Scan for the cell matching the given text and deliver its [x, y] coordinate at center. 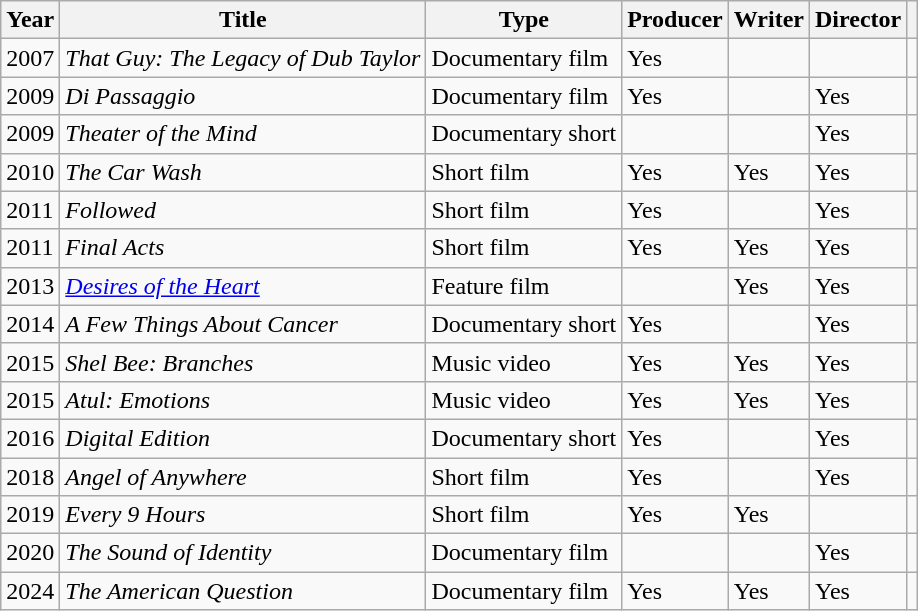
Atul: Emotions [243, 400]
The Car Wash [243, 172]
Every 9 Hours [243, 515]
Theater of the Mind [243, 134]
2013 [30, 286]
Di Passaggio [243, 96]
Feature film [524, 286]
Angel of Anywhere [243, 477]
The American Question [243, 591]
Shel Bee: Branches [243, 362]
Digital Edition [243, 438]
2019 [30, 515]
That Guy: The Legacy of Dub Taylor [243, 58]
Final Acts [243, 248]
A Few Things About Cancer [243, 324]
2007 [30, 58]
2024 [30, 591]
2020 [30, 553]
2014 [30, 324]
Director [858, 20]
Type [524, 20]
2010 [30, 172]
2016 [30, 438]
Producer [676, 20]
Writer [768, 20]
2018 [30, 477]
Title [243, 20]
Desires of the Heart [243, 286]
Year [30, 20]
Followed [243, 210]
The Sound of Identity [243, 553]
